Pinpoint the cell where the given text exists, returning its (x, y) midpoint coordinate. 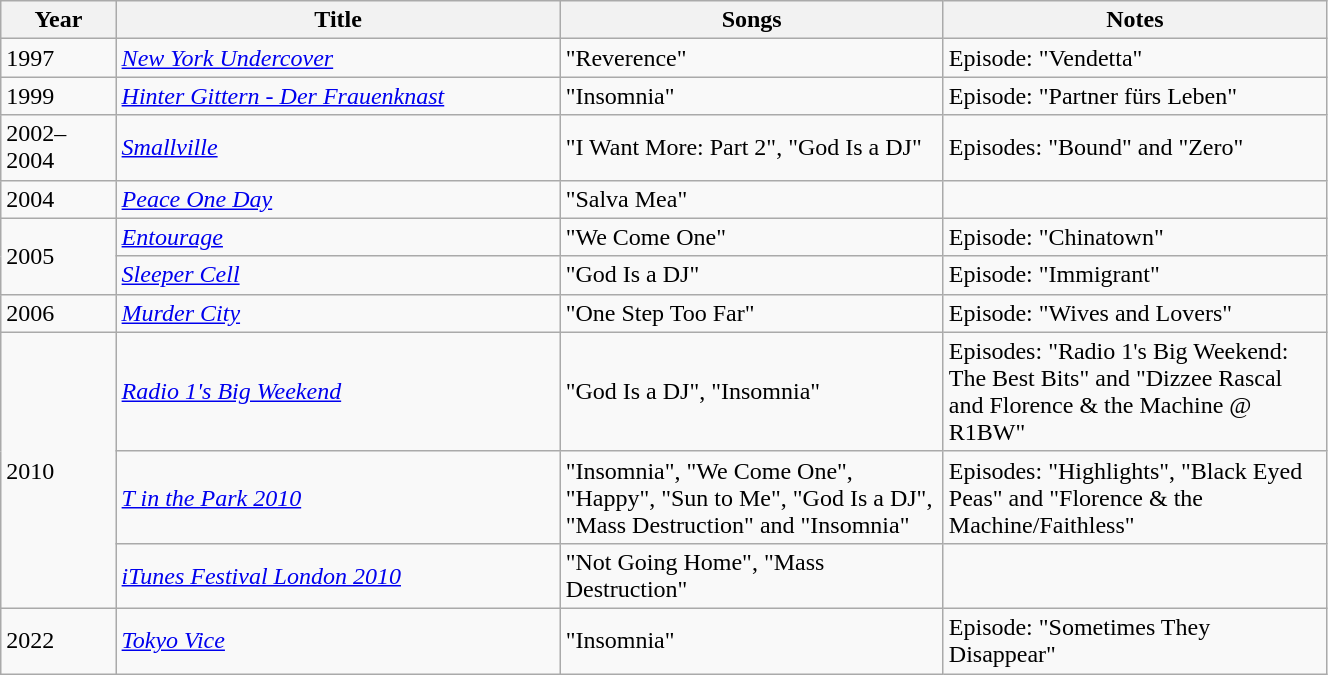
"God Is a DJ" (752, 275)
Sleeper Cell (338, 275)
"We Come One" (752, 237)
1997 (58, 58)
Episode: "Immigrant" (1134, 275)
2002–2004 (58, 148)
1999 (58, 96)
Episode: "Partner fürs Leben" (1134, 96)
Peace One Day (338, 199)
"One Step Too Far" (752, 313)
2010 (58, 470)
iTunes Festival London 2010 (338, 576)
Episodes: "Radio 1's Big Weekend: The Best Bits" and "Dizzee Rascal and Florence & the Machine @ R1BW" (1134, 392)
Smallville (338, 148)
Entourage (338, 237)
Notes (1134, 20)
Episode: "Sometimes They Disappear" (1134, 640)
Radio 1's Big Weekend (338, 392)
2006 (58, 313)
"Reverence" (752, 58)
T in the Park 2010 (338, 497)
"God Is a DJ", "Insomnia" (752, 392)
Tokyo Vice (338, 640)
2004 (58, 199)
2005 (58, 256)
Title (338, 20)
Songs (752, 20)
Year (58, 20)
Episode: "Wives and Lovers" (1134, 313)
"I Want More: Part 2", "God Is a DJ" (752, 148)
Episodes: "Bound" and "Zero" (1134, 148)
Episode: "Vendetta" (1134, 58)
"Salva Mea" (752, 199)
2022 (58, 640)
"Insomnia", "We Come One", "Happy", "Sun to Me", "God Is a DJ", "Mass Destruction" and "Insomnia" (752, 497)
"Not Going Home", "Mass Destruction" (752, 576)
New York Undercover (338, 58)
Hinter Gittern - Der Frauenknast (338, 96)
Episode: "Chinatown" (1134, 237)
Murder City (338, 313)
Episodes: "Highlights", "Black Eyed Peas" and "Florence & the Machine/Faithless" (1134, 497)
